Provide the (x, y) coordinate of the cell's center where the given text is located.  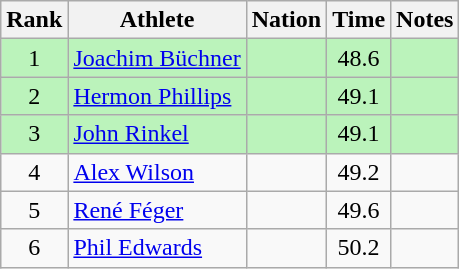
Phil Edwards (157, 248)
Rank (34, 20)
5 (34, 210)
50.2 (359, 248)
4 (34, 172)
René Féger (157, 210)
1 (34, 58)
John Rinkel (157, 134)
3 (34, 134)
48.6 (359, 58)
Alex Wilson (157, 172)
Notes (425, 20)
Nation (286, 20)
49.2 (359, 172)
Time (359, 20)
6 (34, 248)
2 (34, 96)
Joachim Büchner (157, 58)
49.6 (359, 210)
Hermon Phillips (157, 96)
Athlete (157, 20)
